Pinpoint the cell where the given text exists, returning its (x, y) midpoint coordinate. 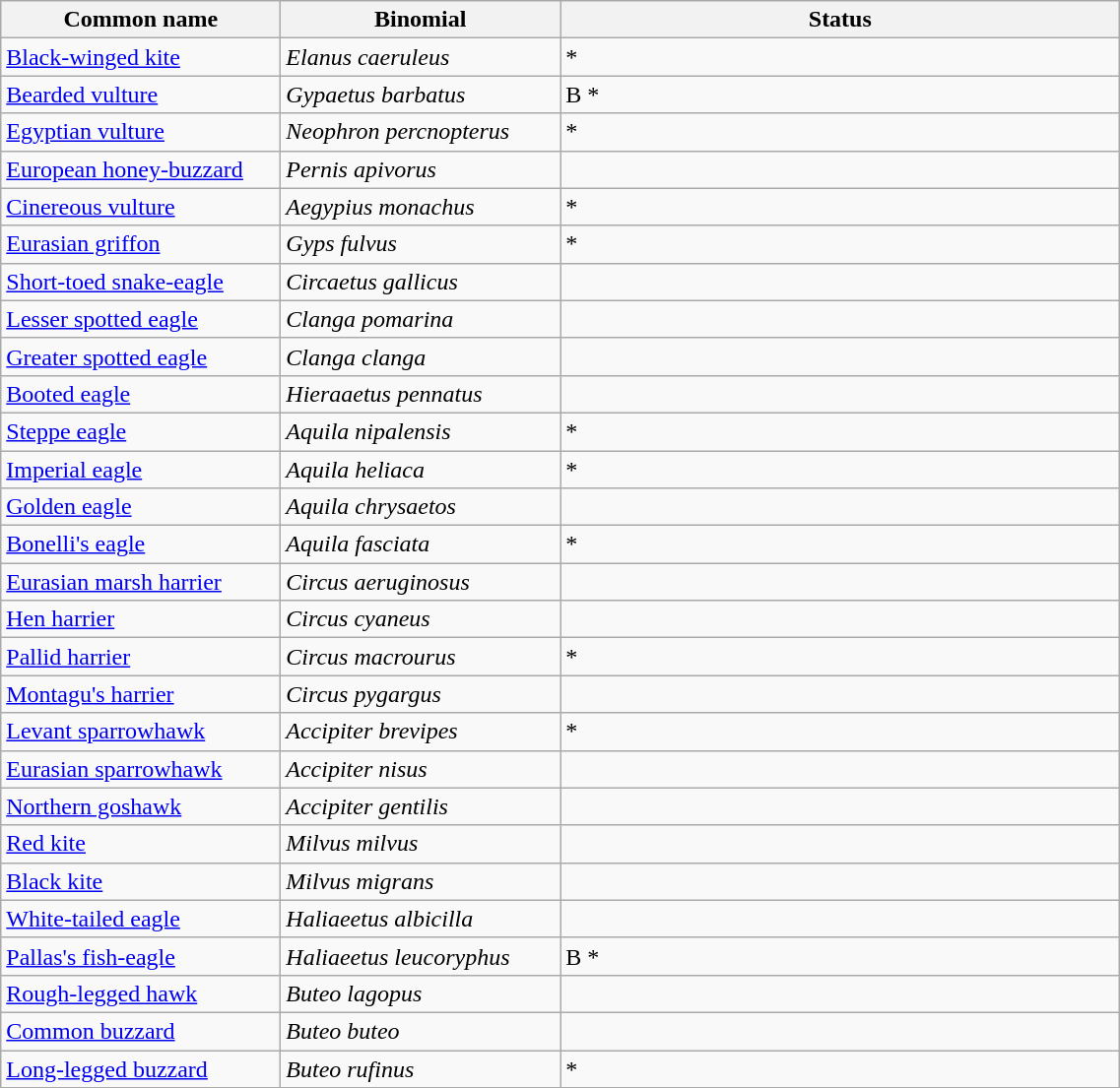
Circus pygargus (421, 694)
Eurasian griffon (141, 244)
Montagu's harrier (141, 694)
Hen harrier (141, 619)
Circus aeruginosus (421, 582)
Lesser spotted eagle (141, 319)
Hieraaetus pennatus (421, 394)
Pallid harrier (141, 657)
Rough-legged hawk (141, 993)
Buteo buteo (421, 1031)
Aquila nipalensis (421, 431)
Eurasian marsh harrier (141, 582)
Pallas's fish-eagle (141, 956)
Milvus milvus (421, 844)
Neophron percnopterus (421, 132)
Common name (141, 20)
Buteo rufinus (421, 1068)
Milvus migrans (421, 881)
Circus cyaneus (421, 619)
Aegypius monachus (421, 207)
Gyps fulvus (421, 244)
Booted eagle (141, 394)
Haliaeetus albicilla (421, 919)
Black-winged kite (141, 57)
Cinereous vulture (141, 207)
Circaetus gallicus (421, 282)
Golden eagle (141, 507)
White-tailed eagle (141, 919)
Aquila heliaca (421, 470)
Accipiter brevipes (421, 732)
Imperial eagle (141, 470)
Elanus caeruleus (421, 57)
Levant sparrowhawk (141, 732)
Steppe eagle (141, 431)
Clanga clanga (421, 356)
Eurasian sparrowhawk (141, 769)
Long-legged buzzard (141, 1068)
Binomial (421, 20)
Bearded vulture (141, 95)
Short-toed snake-eagle (141, 282)
Buteo lagopus (421, 993)
Black kite (141, 881)
Egyptian vulture (141, 132)
Red kite (141, 844)
Circus macrourus (421, 657)
Accipiter nisus (421, 769)
Bonelli's eagle (141, 544)
European honey-buzzard (141, 169)
Accipiter gentilis (421, 806)
Pernis apivorus (421, 169)
Aquila fasciata (421, 544)
Northern goshawk (141, 806)
Status (840, 20)
Gypaetus barbatus (421, 95)
Clanga pomarina (421, 319)
Haliaeetus leucoryphus (421, 956)
Greater spotted eagle (141, 356)
Aquila chrysaetos (421, 507)
Common buzzard (141, 1031)
